Identify which cell holds the provided text, then report its (x, y) central coordinate. 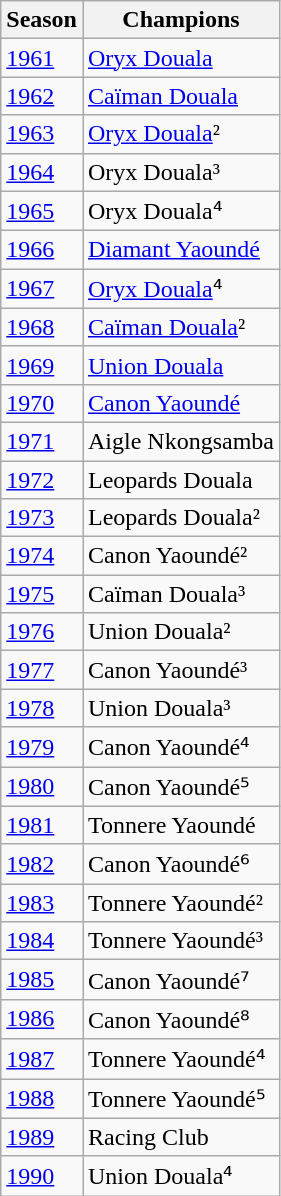
1974 (42, 556)
Canon Yaoundé⁷ (180, 980)
1968 (42, 327)
Caïman Douala² (180, 327)
Caïman Douala (180, 96)
Canon Yaoundé⁶ (180, 864)
Tonnere Yaoundé³ (180, 941)
1981 (42, 825)
1963 (42, 134)
1983 (42, 903)
Union Douala⁴ (180, 1176)
1988 (42, 1098)
1973 (42, 518)
1976 (42, 632)
Season (42, 20)
1979 (42, 747)
1989 (42, 1137)
Union Douala³ (180, 708)
Tonnere Yaoundé⁵ (180, 1098)
1987 (42, 1059)
1962 (42, 96)
Oryx Douala² (180, 134)
1977 (42, 670)
1986 (42, 1019)
1969 (42, 365)
Tonnere Yaoundé⁴ (180, 1059)
Tonnere Yaoundé (180, 825)
1964 (42, 172)
1982 (42, 864)
1972 (42, 479)
1980 (42, 786)
Aigle Nkongsamba (180, 441)
Union Douala² (180, 632)
Union Douala (180, 365)
Leopards Douala (180, 479)
Canon Yaoundé⁴ (180, 747)
Canon Yaoundé⁵ (180, 786)
1984 (42, 941)
1971 (42, 441)
Oryx Douala³ (180, 172)
1990 (42, 1176)
1970 (42, 403)
Champions (180, 20)
1966 (42, 250)
Oryx Douala (180, 58)
Tonnere Yaoundé² (180, 903)
Caïman Douala³ (180, 594)
1961 (42, 58)
1975 (42, 594)
Diamant Yaoundé (180, 250)
Leopards Douala² (180, 518)
Canon Yaoundé (180, 403)
Canon Yaoundé² (180, 556)
1965 (42, 211)
1967 (42, 289)
1985 (42, 980)
Canon Yaoundé⁸ (180, 1019)
Racing Club (180, 1137)
1978 (42, 708)
Canon Yaoundé³ (180, 670)
